Return the [X, Y] coordinate for the center point of the cell that contains the specified text.  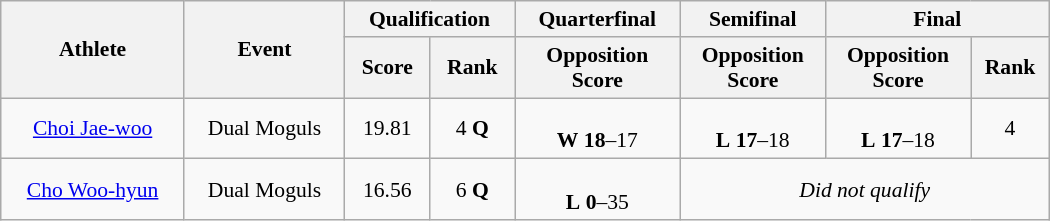
4 Q [472, 128]
Event [264, 50]
Athlete [93, 50]
Cho Woo-hyun [93, 190]
19.81 [387, 128]
Qualification [429, 19]
Quarterfinal [598, 19]
L 0–35 [598, 190]
16.56 [387, 190]
4 [1010, 128]
Final [937, 19]
Semifinal [752, 19]
6 Q [472, 190]
Choi Jae-woo [93, 128]
Did not qualify [864, 190]
Score [387, 68]
W 18–17 [598, 128]
